Return the (X, Y) coordinate for the center point of the cell that contains the specified text.  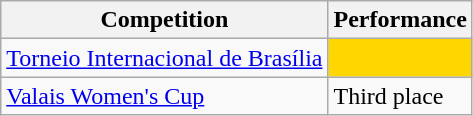
Valais Women's Cup (164, 96)
Performance (400, 20)
Competition (164, 20)
Third place (400, 96)
Torneio Internacional de Brasília (164, 58)
